From the cell containing the given text, extract its center point as [X, Y] coordinate. 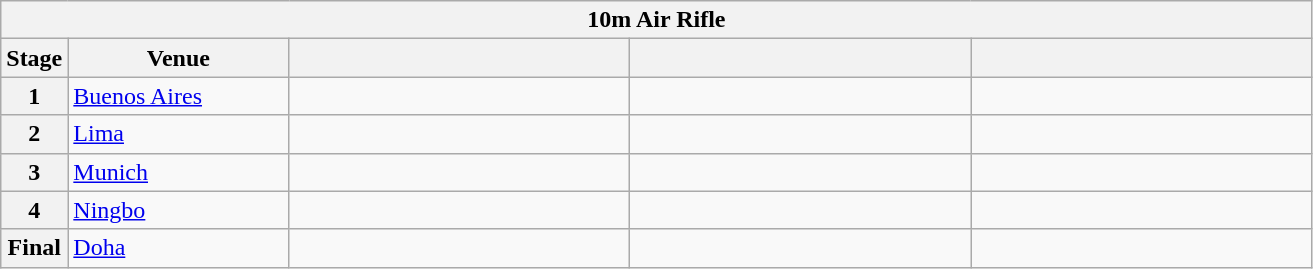
Ningbo [178, 210]
4 [34, 210]
Munich [178, 172]
Final [34, 248]
Buenos Aires [178, 96]
1 [34, 96]
Venue [178, 58]
2 [34, 134]
Stage [34, 58]
Doha [178, 248]
10m Air Rifle [656, 20]
Lima [178, 134]
3 [34, 172]
